Return the (x, y) coordinate for the center point of the cell that contains the specified text.  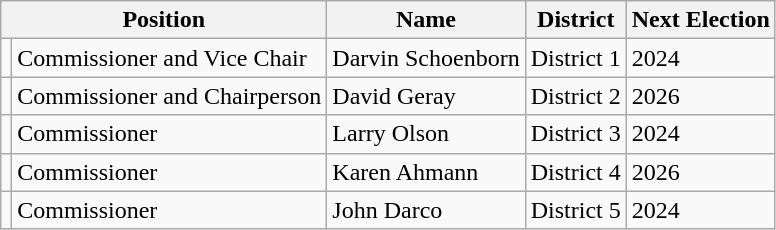
David Geray (426, 96)
John Darco (426, 210)
District (576, 20)
Position (164, 20)
Larry Olson (426, 134)
District 3 (576, 134)
District 4 (576, 172)
District 2 (576, 96)
District 5 (576, 210)
District 1 (576, 58)
Darvin Schoenborn (426, 58)
Name (426, 20)
Karen Ahmann (426, 172)
Next Election (700, 20)
Commissioner and Chairperson (170, 96)
Commissioner and Vice Chair (170, 58)
